Identify which cell holds the provided text, then report its [X, Y] central coordinate. 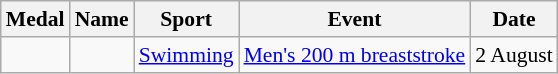
2 August [514, 55]
Name [102, 19]
Date [514, 19]
Swimming [186, 55]
Sport [186, 19]
Medal [36, 19]
Event [355, 19]
Men's 200 m breaststroke [355, 55]
